Return [X, Y] of the center of cell containing provided text 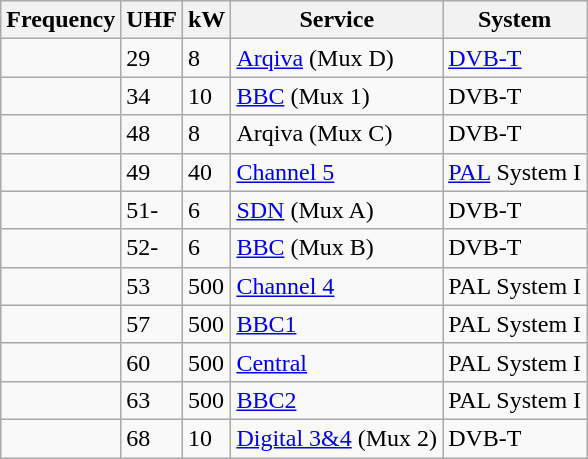
Service [337, 20]
60 [152, 362]
BBC2 [337, 400]
Arqiva (Mux C) [337, 134]
68 [152, 438]
UHF [152, 20]
Central [337, 362]
System [515, 20]
29 [152, 58]
BBC1 [337, 324]
49 [152, 172]
Channel 4 [337, 286]
Arqiva (Mux D) [337, 58]
BBC (Mux 1) [337, 96]
SDN (Mux A) [337, 210]
51- [152, 210]
52- [152, 248]
Digital 3&4 (Mux 2) [337, 438]
kW [206, 20]
57 [152, 324]
48 [152, 134]
53 [152, 286]
Frequency [61, 20]
Channel 5 [337, 172]
BBC (Mux B) [337, 248]
40 [206, 172]
34 [152, 96]
63 [152, 400]
